Determine the (x, y) coordinate at the center of the cell enclosing the given text.  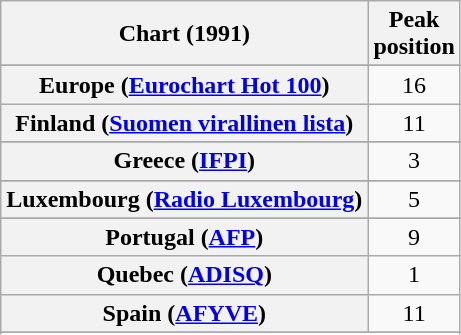
Spain (AFYVE) (184, 313)
Europe (Eurochart Hot 100) (184, 85)
Peakposition (414, 34)
Portugal (AFP) (184, 237)
Greece (IFPI) (184, 161)
3 (414, 161)
Quebec (ADISQ) (184, 275)
9 (414, 237)
Luxembourg (Radio Luxembourg) (184, 199)
Chart (1991) (184, 34)
1 (414, 275)
16 (414, 85)
5 (414, 199)
Finland (Suomen virallinen lista) (184, 123)
